Locate the cell with the specified text and output its [x, y] center coordinate. 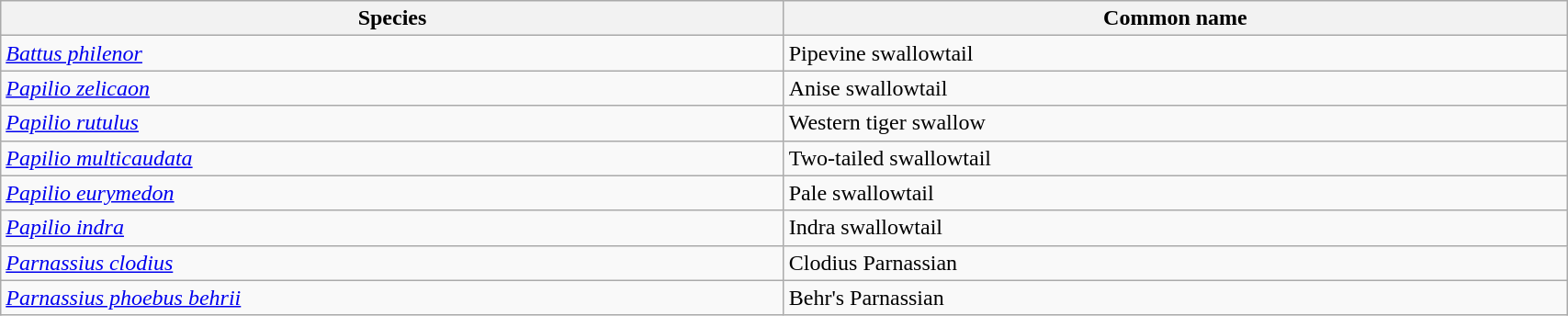
Western tiger swallow [1175, 123]
Battus philenor [392, 53]
Species [392, 18]
Pipevine swallowtail [1175, 53]
Pale swallowtail [1175, 193]
Papilio zelicaon [392, 88]
Common name [1175, 18]
Clodius Parnassian [1175, 263]
Two-tailed swallowtail [1175, 158]
Papilio eurymedon [392, 193]
Behr's Parnassian [1175, 298]
Papilio rutulus [392, 123]
Papilio indra [392, 228]
Papilio multicaudata [392, 158]
Anise swallowtail [1175, 88]
Parnassius clodius [392, 263]
Parnassius phoebus behrii [392, 298]
Indra swallowtail [1175, 228]
